Scan for the cell matching the given text and deliver its (x, y) coordinate at center. 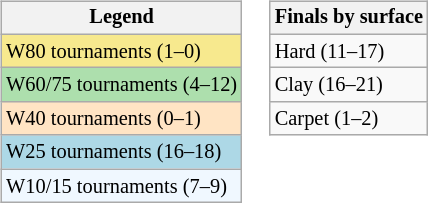
W25 tournaments (16–18) (122, 152)
Hard (11–17) (349, 51)
W40 tournaments (0–1) (122, 119)
W60/75 tournaments (4–12) (122, 85)
W10/15 tournaments (7–9) (122, 186)
Carpet (1–2) (349, 119)
Finals by surface (349, 18)
W80 tournaments (1–0) (122, 51)
Legend (122, 18)
Clay (16–21) (349, 85)
